Return (x, y) of the center of cell containing provided text 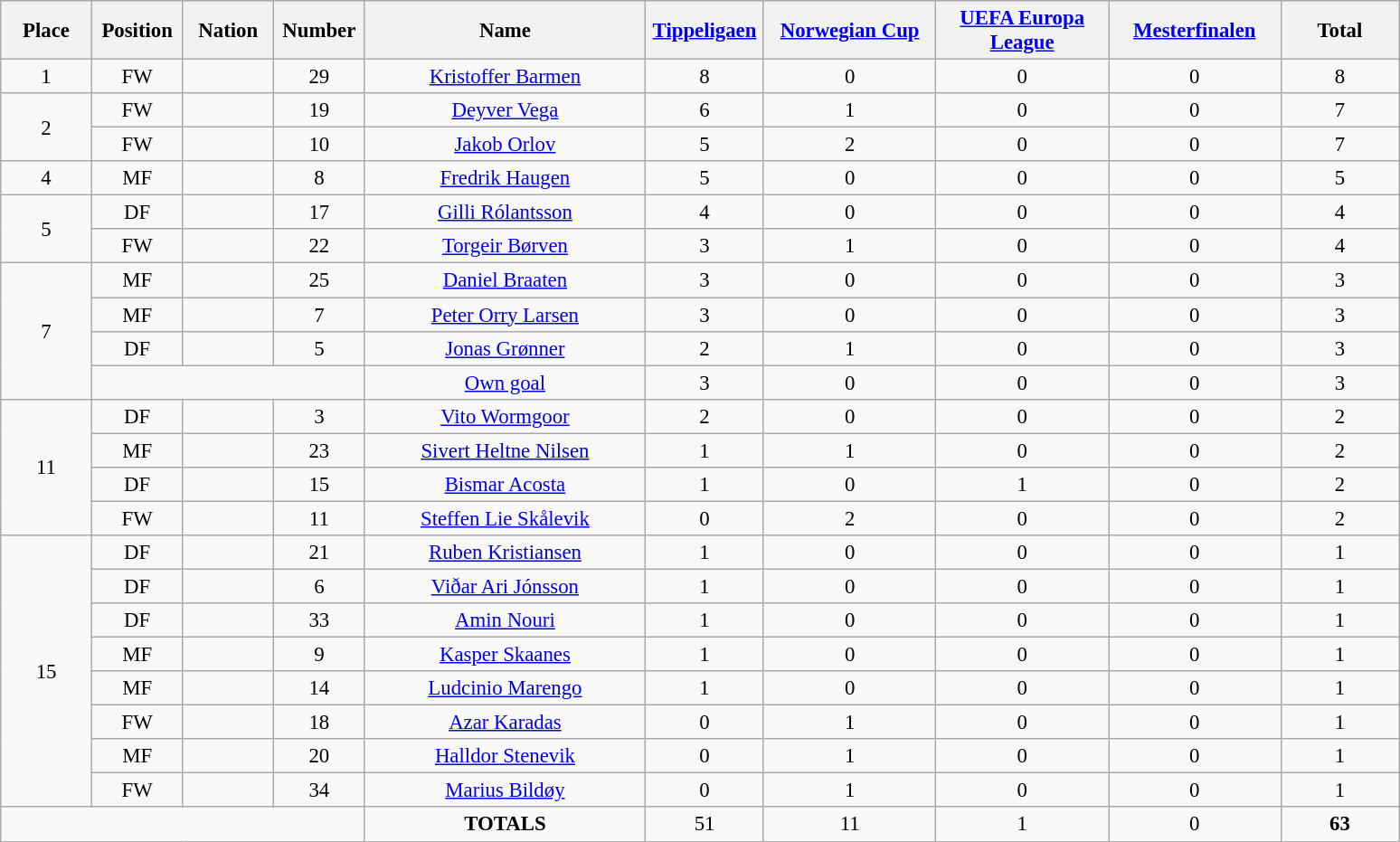
Halldor Stenevik (505, 756)
TOTALS (505, 825)
Tippeligaen (705, 31)
34 (320, 790)
Kasper Skaanes (505, 655)
21 (320, 553)
Sivert Heltne Nilsen (505, 450)
Mesterfinalen (1196, 31)
Deyver Vega (505, 110)
29 (320, 77)
Own goal (505, 383)
Amin Nouri (505, 620)
Ruben Kristiansen (505, 553)
20 (320, 756)
Norwegian Cup (850, 31)
Place (47, 31)
Total (1340, 31)
18 (320, 723)
Number (320, 31)
Vito Wormgoor (505, 416)
UEFA Europa League (1022, 31)
22 (320, 247)
Marius Bildøy (505, 790)
Torgeir Børven (505, 247)
10 (320, 145)
Bismar Acosta (505, 485)
23 (320, 450)
Kristoffer Barmen (505, 77)
Peter Orry Larsen (505, 315)
17 (320, 213)
Jakob Orlov (505, 145)
19 (320, 110)
Steffen Lie Skålevik (505, 518)
33 (320, 620)
25 (320, 280)
Ludcinio Marengo (505, 688)
Daniel Braaten (505, 280)
Fredrik Haugen (505, 178)
Name (505, 31)
14 (320, 688)
Gilli Rólantsson (505, 213)
9 (320, 655)
Viðar Ari Jónsson (505, 586)
51 (705, 825)
Azar Karadas (505, 723)
Position (137, 31)
Jonas Grønner (505, 348)
Nation (228, 31)
63 (1340, 825)
